Determine the [X, Y] coordinate at the center of the cell enclosing the given text.  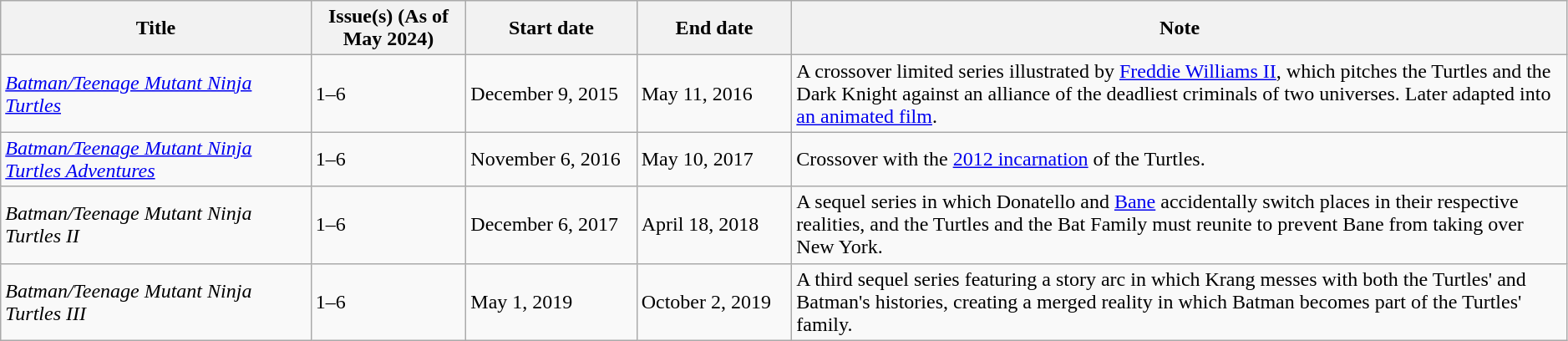
Batman/Teenage Mutant Ninja Turtles Adventures [155, 159]
May 1, 2019 [551, 302]
May 11, 2016 [714, 94]
May 10, 2017 [714, 159]
April 18, 2018 [714, 225]
December 9, 2015 [551, 94]
October 2, 2019 [714, 302]
Batman/Teenage Mutant Ninja Turtles II [155, 225]
Start date [551, 28]
End date [714, 28]
November 6, 2016 [551, 159]
Issue(s) (As of May 2024) [388, 28]
Batman/Teenage Mutant Ninja Turtles III [155, 302]
Batman/Teenage Mutant Ninja Turtles [155, 94]
Crossover with the 2012 incarnation of the Turtles. [1180, 159]
December 6, 2017 [551, 225]
Title [155, 28]
Note [1180, 28]
